Output the [x, y] coordinate of the center of the cell containing the given text.  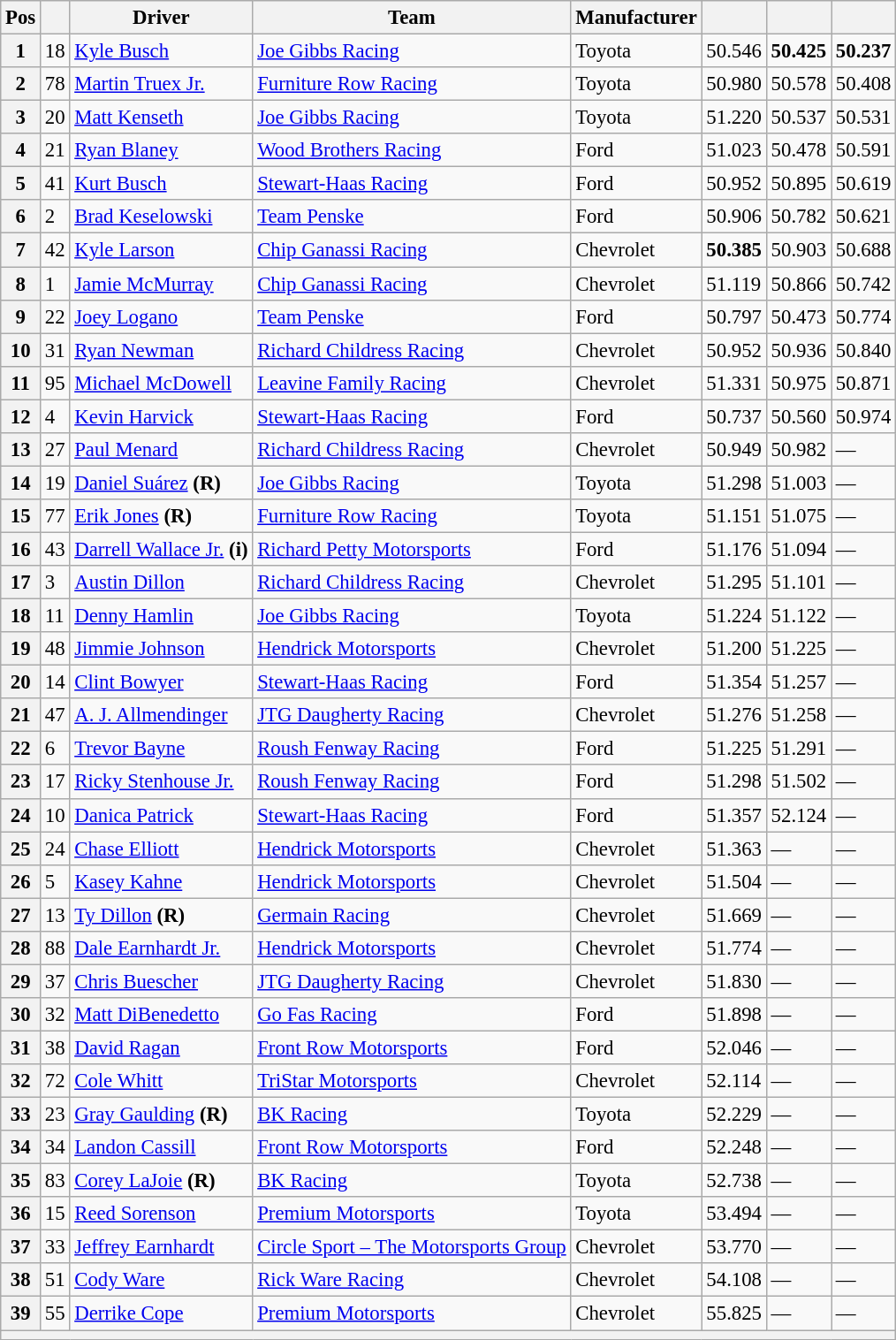
51.331 [733, 383]
51.224 [733, 616]
50.537 [799, 118]
Clint Bowyer [161, 682]
Michael McDowell [161, 383]
Kyle Larson [161, 250]
Team [412, 18]
50.982 [799, 450]
51.258 [799, 715]
51.363 [733, 849]
50.871 [864, 383]
David Ragan [161, 1047]
50.408 [864, 84]
50.895 [799, 184]
Pos [21, 18]
Cody Ware [161, 1281]
52.046 [733, 1047]
9 [21, 316]
Brad Keselowski [161, 217]
52.124 [799, 815]
51.898 [733, 1015]
43 [55, 549]
50.949 [733, 450]
25 [21, 849]
Wood Brothers Racing [412, 150]
47 [55, 715]
50.774 [864, 316]
72 [55, 1081]
51.094 [799, 549]
Denny Hamlin [161, 616]
95 [55, 383]
41 [55, 184]
Martin Truex Jr. [161, 84]
88 [55, 948]
51.774 [733, 948]
52.114 [733, 1081]
51.101 [799, 582]
Ryan Blaney [161, 150]
Go Fas Racing [412, 1015]
Kurt Busch [161, 184]
Kasey Kahne [161, 881]
51.354 [733, 682]
51.669 [733, 915]
Chase Elliott [161, 849]
51.502 [799, 782]
50.936 [799, 350]
Austin Dillon [161, 582]
50.688 [864, 250]
Kyle Busch [161, 51]
51.122 [799, 616]
Richard Petty Motorsports [412, 549]
7 [21, 250]
51.291 [799, 749]
52.229 [733, 1115]
Manufacturer [636, 18]
51.220 [733, 118]
51.830 [733, 981]
Paul Menard [161, 450]
54.108 [733, 1281]
50.237 [864, 51]
50.546 [733, 51]
Rick Ware Racing [412, 1281]
50.560 [799, 416]
50.531 [864, 118]
50.866 [799, 284]
Circle Sport – The Motorsports Group [412, 1247]
50.975 [799, 383]
28 [21, 948]
50.974 [864, 416]
Daniel Suárez (R) [161, 483]
Reed Sorenson [161, 1214]
77 [55, 516]
29 [21, 981]
50.591 [864, 150]
55.825 [733, 1313]
51.176 [733, 549]
51.295 [733, 582]
51.023 [733, 150]
52.738 [733, 1181]
Derrike Cope [161, 1313]
51 [55, 1281]
50.742 [864, 284]
50.621 [864, 217]
51.003 [799, 483]
Ty Dillon (R) [161, 915]
Cole Whitt [161, 1081]
8 [21, 284]
51.257 [799, 682]
Ryan Newman [161, 350]
50.619 [864, 184]
Landon Cassill [161, 1147]
50.782 [799, 217]
Jimmie Johnson [161, 649]
Erik Jones (R) [161, 516]
Matt Kenseth [161, 118]
16 [21, 549]
52.248 [733, 1147]
50.385 [733, 250]
Jeffrey Earnhardt [161, 1247]
Danica Patrick [161, 815]
A. J. Allmendinger [161, 715]
Dale Earnhardt Jr. [161, 948]
51.200 [733, 649]
Germain Racing [412, 915]
55 [55, 1313]
Trevor Bayne [161, 749]
50.473 [799, 316]
51.151 [733, 516]
50.840 [864, 350]
Kevin Harvick [161, 416]
48 [55, 649]
39 [21, 1313]
Gray Gaulding (R) [161, 1115]
53.494 [733, 1214]
50.797 [733, 316]
Jamie McMurray [161, 284]
Darrell Wallace Jr. (i) [161, 549]
Chris Buescher [161, 981]
50.578 [799, 84]
50.903 [799, 250]
30 [21, 1015]
Corey LaJoie (R) [161, 1181]
51.075 [799, 516]
35 [21, 1181]
51.119 [733, 284]
51.504 [733, 881]
78 [55, 84]
50.478 [799, 150]
Joey Logano [161, 316]
Driver [161, 18]
36 [21, 1214]
26 [21, 881]
83 [55, 1181]
12 [21, 416]
50.906 [733, 217]
50.737 [733, 416]
53.770 [733, 1247]
Matt DiBenedetto [161, 1015]
50.425 [799, 51]
Leavine Family Racing [412, 383]
50.980 [733, 84]
51.357 [733, 815]
42 [55, 250]
51.276 [733, 715]
TriStar Motorsports [412, 1081]
Ricky Stenhouse Jr. [161, 782]
